From the cell containing the given text, extract its center point as (X, Y) coordinate. 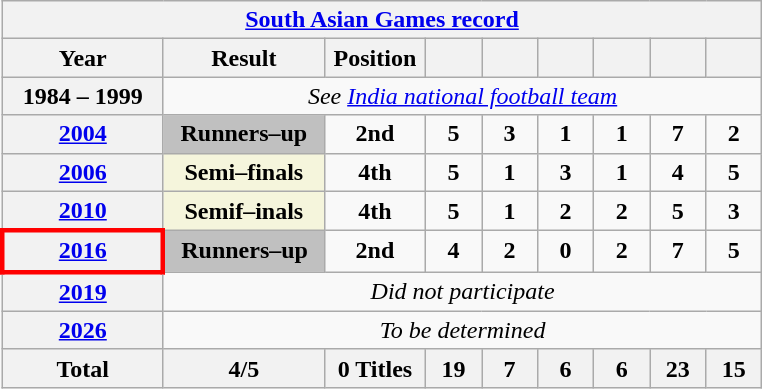
23 (678, 368)
See India national football team (462, 96)
Semi–finals (244, 172)
Did not participate (462, 292)
19 (453, 368)
South Asian Games record (382, 20)
2016 (82, 252)
Year (82, 58)
Position (374, 58)
2019 (82, 292)
0 Titles (374, 368)
Result (244, 58)
Semif–inals (244, 211)
4/5 (244, 368)
2026 (82, 330)
2006 (82, 172)
0 (566, 252)
2004 (82, 134)
1984 – 1999 (82, 96)
To be determined (462, 330)
15 (734, 368)
2010 (82, 211)
Total (82, 368)
